Return the [X, Y] coordinate for the center point of the cell that contains the specified text.  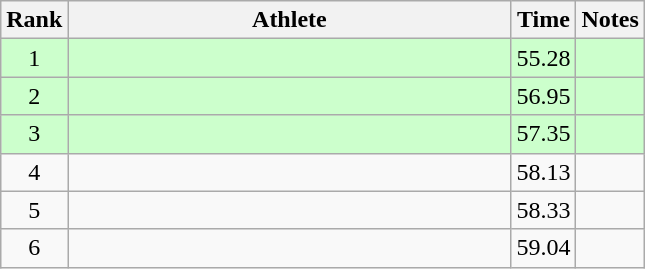
4 [34, 172]
Notes [610, 20]
3 [34, 134]
59.04 [544, 248]
Athlete [290, 20]
6 [34, 248]
2 [34, 96]
58.13 [544, 172]
Rank [34, 20]
Time [544, 20]
58.33 [544, 210]
1 [34, 58]
57.35 [544, 134]
55.28 [544, 58]
5 [34, 210]
56.95 [544, 96]
